Provide the [X, Y] coordinate of the cell's center where the given text is located.  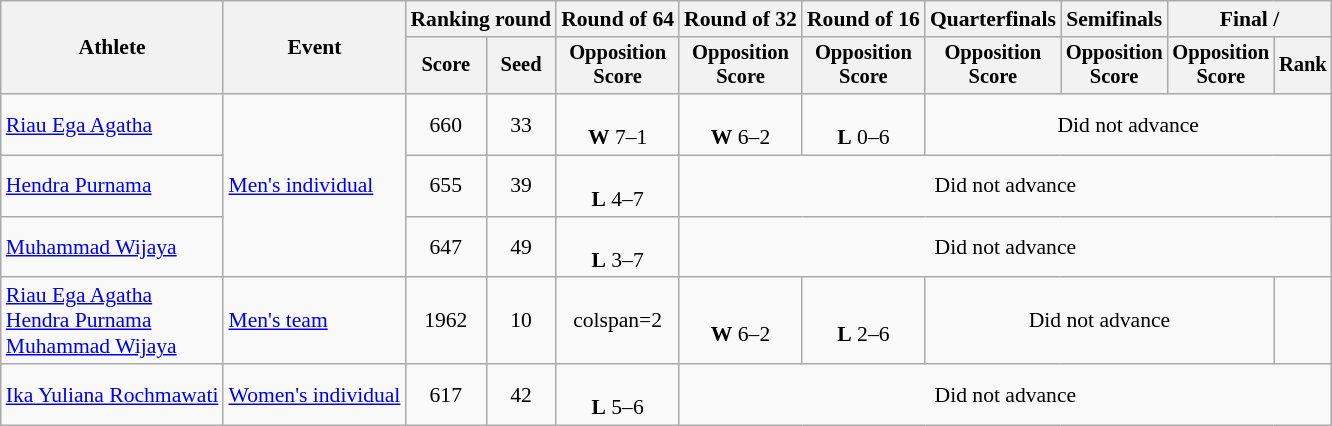
Quarterfinals [993, 19]
Women's individual [314, 394]
10 [521, 322]
Event [314, 48]
49 [521, 248]
Score [446, 66]
Final / [1249, 19]
647 [446, 248]
L 5–6 [618, 394]
39 [521, 186]
33 [521, 124]
Riau Ega AgathaHendra PurnamaMuhammad Wijaya [112, 322]
Ranking round [480, 19]
Athlete [112, 48]
Men's individual [314, 186]
Round of 16 [864, 19]
L 4–7 [618, 186]
Semifinals [1114, 19]
Round of 32 [740, 19]
655 [446, 186]
L 0–6 [864, 124]
Muhammad Wijaya [112, 248]
L 2–6 [864, 322]
L 3–7 [618, 248]
colspan=2 [618, 322]
Ika Yuliana Rochmawati [112, 394]
Hendra Purnama [112, 186]
Round of 64 [618, 19]
Rank [1303, 66]
617 [446, 394]
660 [446, 124]
1962 [446, 322]
W 7–1 [618, 124]
Men's team [314, 322]
Riau Ega Agatha [112, 124]
Seed [521, 66]
42 [521, 394]
